Return the [X, Y] coordinate for the center point of the cell that contains the specified text.  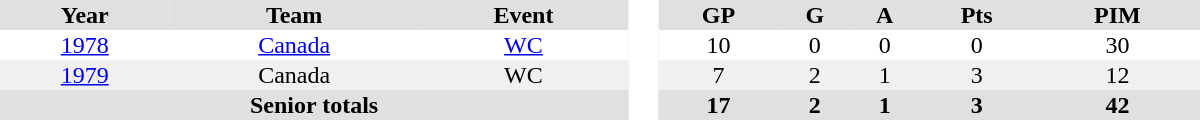
Team [294, 15]
GP [718, 15]
G [815, 15]
17 [718, 105]
Pts [976, 15]
Event [524, 15]
PIM [1118, 15]
A [885, 15]
Year [85, 15]
10 [718, 45]
Senior totals [314, 105]
42 [1118, 105]
30 [1118, 45]
12 [1118, 75]
1979 [85, 75]
1978 [85, 45]
7 [718, 75]
